Scan for the cell matching the given text and deliver its (X, Y) coordinate at center. 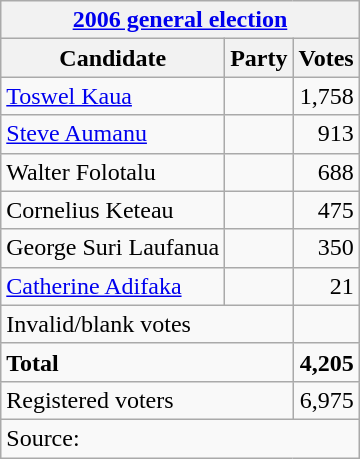
Toswel Kaua (113, 96)
Total (147, 362)
Catherine Adifaka (113, 286)
6,975 (326, 400)
2006 general election (180, 20)
Walter Folotalu (113, 172)
Candidate (113, 58)
475 (326, 210)
George Suri Laufanua (113, 248)
Invalid/blank votes (147, 324)
Votes (326, 58)
913 (326, 134)
Registered voters (147, 400)
Cornelius Keteau (113, 210)
Source: (180, 438)
Party (259, 58)
688 (326, 172)
21 (326, 286)
Steve Aumanu (113, 134)
350 (326, 248)
4,205 (326, 362)
1,758 (326, 96)
